Determine the [x, y] coordinate at the center of the cell enclosing the given text.  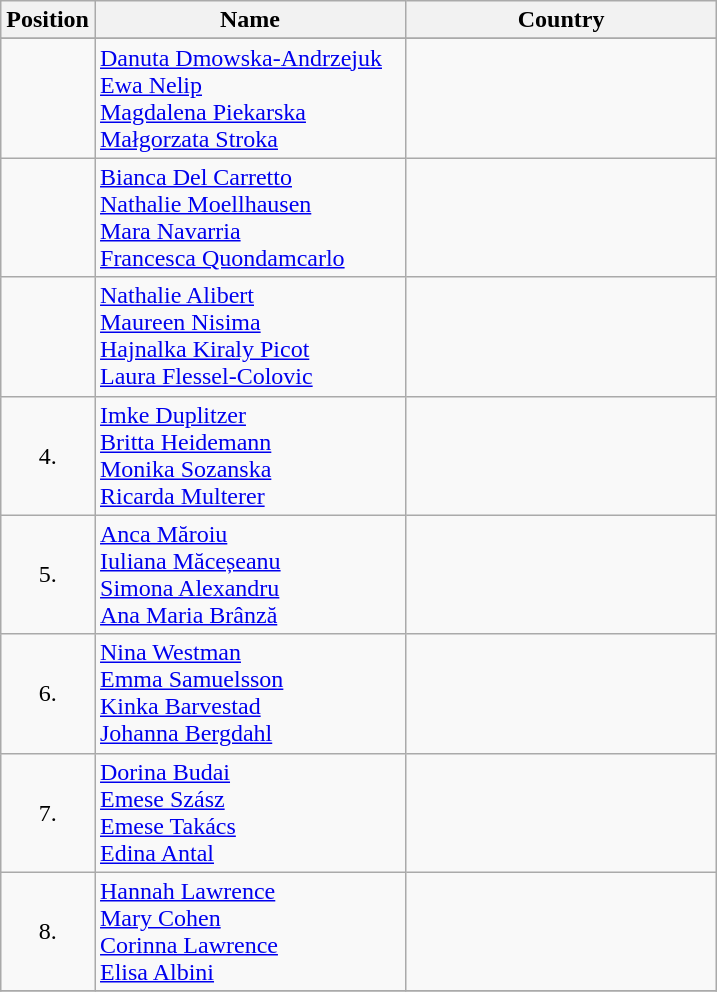
Danuta Dmowska-AndrzejukEwa NelipMagdalena PiekarskaMałgorzata Stroka [250, 98]
Position [48, 20]
Nina WestmanEmma SamuelssonKinka BarvestadJohanna Bergdahl [250, 694]
Bianca Del CarrettoNathalie MoellhausenMara NavarriaFrancesca Quondamcarlo [250, 218]
8. [48, 932]
Dorina BudaiEmese SzászEmese TakácsEdina Antal [250, 812]
4. [48, 456]
5. [48, 574]
6. [48, 694]
Imke DuplitzerBritta HeidemannMonika SozanskaRicarda Multerer [250, 456]
7. [48, 812]
Anca MăroiuIuliana MăceșeanuSimona AlexandruAna Maria Brânză [250, 574]
Country [562, 20]
Hannah LawrenceMary CohenCorinna LawrenceElisa Albini [250, 932]
Name [250, 20]
Nathalie AlibertMaureen NisimaHajnalka Kiraly PicotLaura Flessel-Colovic [250, 336]
